Return the (x, y) coordinate for the center point of the cell that contains the specified text.  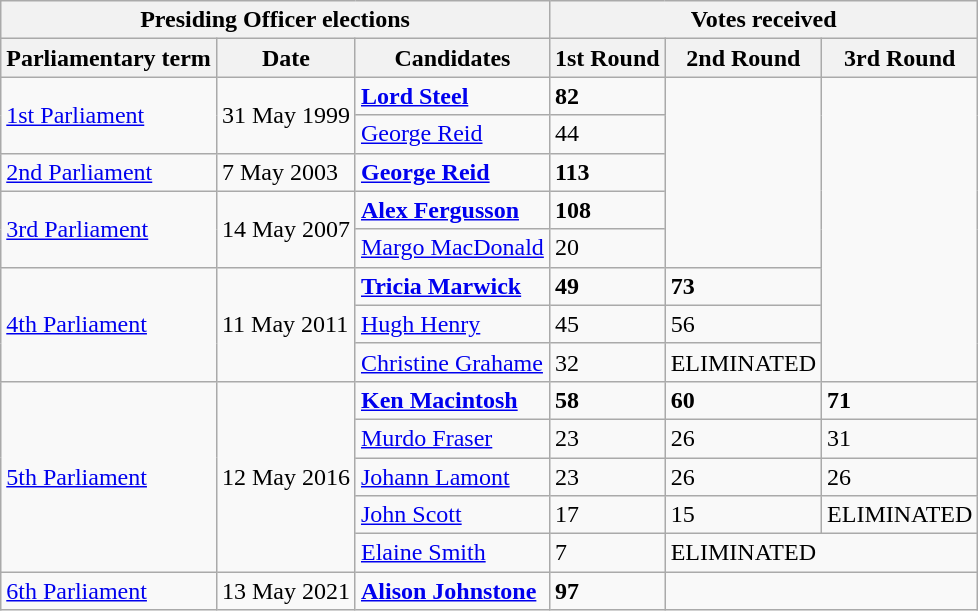
Hugh Henry (452, 324)
3rd Parliament (109, 229)
14 May 2007 (286, 229)
1st Round (607, 58)
11 May 2011 (286, 324)
Votes received (764, 20)
31 (900, 438)
Tricia Marwick (452, 286)
15 (743, 515)
6th Parliament (109, 591)
Alison Johnstone (452, 591)
60 (743, 400)
John Scott (452, 515)
13 May 2021 (286, 591)
Date (286, 58)
108 (607, 210)
17 (607, 515)
Murdo Fraser (452, 438)
20 (607, 248)
2nd Parliament (109, 172)
Johann Lamont (452, 477)
7 May 2003 (286, 172)
7 (607, 553)
3rd Round (900, 58)
12 May 2016 (286, 476)
71 (900, 400)
1st Parliament (109, 115)
97 (607, 591)
32 (607, 362)
Ken Macintosh (452, 400)
31 May 1999 (286, 115)
Elaine Smith (452, 553)
Christine Grahame (452, 362)
49 (607, 286)
Candidates (452, 58)
44 (607, 134)
73 (743, 286)
56 (743, 324)
Parliamentary term (109, 58)
4th Parliament (109, 324)
Presiding Officer elections (276, 20)
Margo MacDonald (452, 248)
5th Parliament (109, 476)
82 (607, 96)
Alex Fergusson (452, 210)
58 (607, 400)
113 (607, 172)
2nd Round (743, 58)
Lord Steel (452, 96)
45 (607, 324)
